Return [x, y] of the center of cell containing provided text 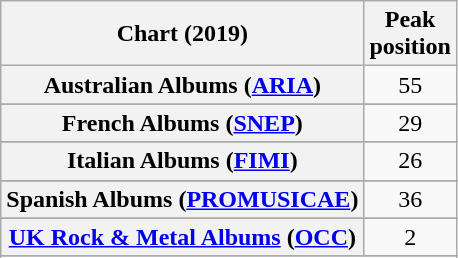
Chart (2019) [182, 34]
29 [410, 123]
Spanish Albums (PROMUSICAE) [182, 199]
UK Rock & Metal Albums (OCC) [182, 237]
French Albums (SNEP) [182, 123]
26 [410, 161]
55 [410, 85]
2 [410, 237]
36 [410, 199]
Italian Albums (FIMI) [182, 161]
Peakposition [410, 34]
Australian Albums (ARIA) [182, 85]
